Search for the cell housing the specified text and yield its (X, Y) center coordinate. 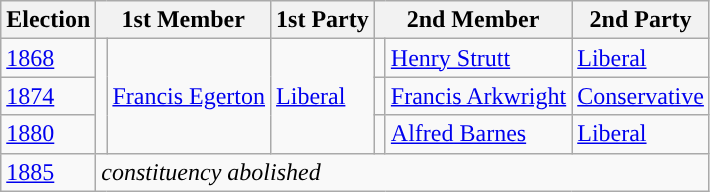
Alfred Barnes (478, 134)
constituency abolished (403, 172)
1868 (48, 58)
Francis Arkwright (478, 96)
Francis Egerton (189, 96)
Conservative (641, 96)
1st Member (184, 20)
2nd Member (472, 20)
2nd Party (641, 20)
1885 (48, 172)
Election (48, 20)
1874 (48, 96)
1880 (48, 134)
1st Party (323, 20)
Henry Strutt (478, 58)
